From the cell containing the given text, extract its center point as (x, y) coordinate. 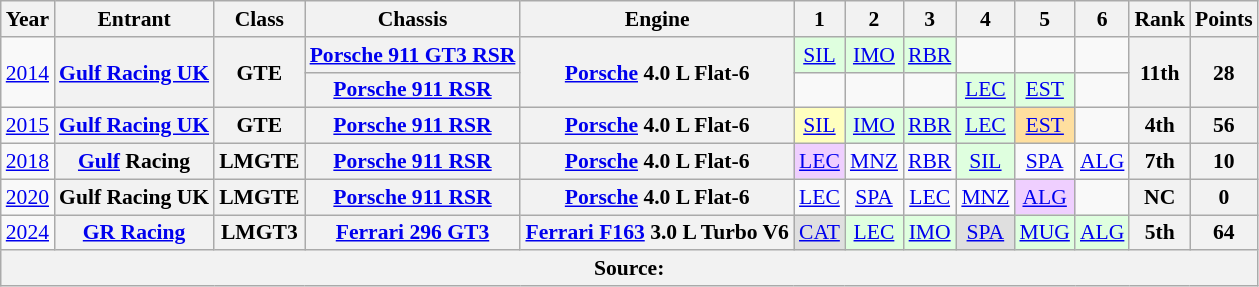
2020 (28, 197)
GR Racing (134, 233)
Engine (657, 19)
2014 (28, 72)
5 (1044, 19)
5th (1160, 233)
Entrant (134, 19)
Points (1224, 19)
NC (1160, 197)
MUG (1044, 233)
11th (1160, 72)
3 (930, 19)
CAT (820, 233)
Year (28, 19)
Class (259, 19)
2015 (28, 126)
28 (1224, 72)
6 (1102, 19)
Porsche 911 GT3 RSR (413, 55)
Source: (630, 269)
Ferrari 296 GT3 (413, 233)
4 (985, 19)
Chassis (413, 19)
Rank (1160, 19)
56 (1224, 126)
Ferrari F163 3.0 L Turbo V6 (657, 233)
64 (1224, 233)
4th (1160, 126)
7th (1160, 162)
2018 (28, 162)
LMGT3 (259, 233)
1 (820, 19)
2024 (28, 233)
2 (874, 19)
0 (1224, 197)
Gulf Racing (134, 162)
10 (1224, 162)
